Determine the [X, Y] coordinate at the center of the cell enclosing the given text.  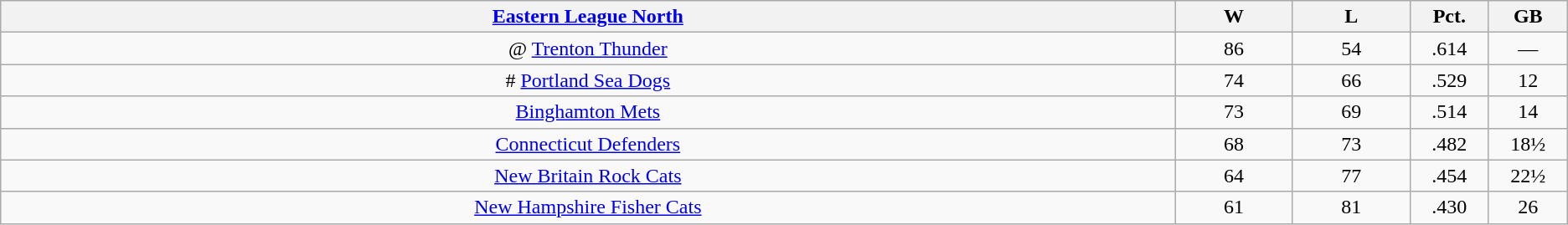
77 [1351, 176]
86 [1234, 49]
54 [1351, 49]
New Britain Rock Cats [588, 176]
.430 [1449, 207]
81 [1351, 207]
GB [1528, 17]
74 [1234, 80]
Pct. [1449, 17]
18½ [1528, 144]
.614 [1449, 49]
New Hampshire Fisher Cats [588, 207]
64 [1234, 176]
69 [1351, 112]
W [1234, 17]
Eastern League North [588, 17]
26 [1528, 207]
— [1528, 49]
Connecticut Defenders [588, 144]
66 [1351, 80]
12 [1528, 80]
Binghamton Mets [588, 112]
.514 [1449, 112]
.482 [1449, 144]
.454 [1449, 176]
# Portland Sea Dogs [588, 80]
68 [1234, 144]
61 [1234, 207]
L [1351, 17]
@ Trenton Thunder [588, 49]
22½ [1528, 176]
14 [1528, 112]
.529 [1449, 80]
